Search for the cell housing the specified text and yield its (x, y) center coordinate. 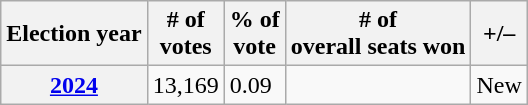
# ofoverall seats won (378, 34)
0.09 (254, 85)
New (499, 85)
+/– (499, 34)
Election year (74, 34)
# ofvotes (186, 34)
13,169 (186, 85)
2024 (74, 85)
% ofvote (254, 34)
